Capture the cell that displays the provided text and extract its [X, Y] central coordinate. 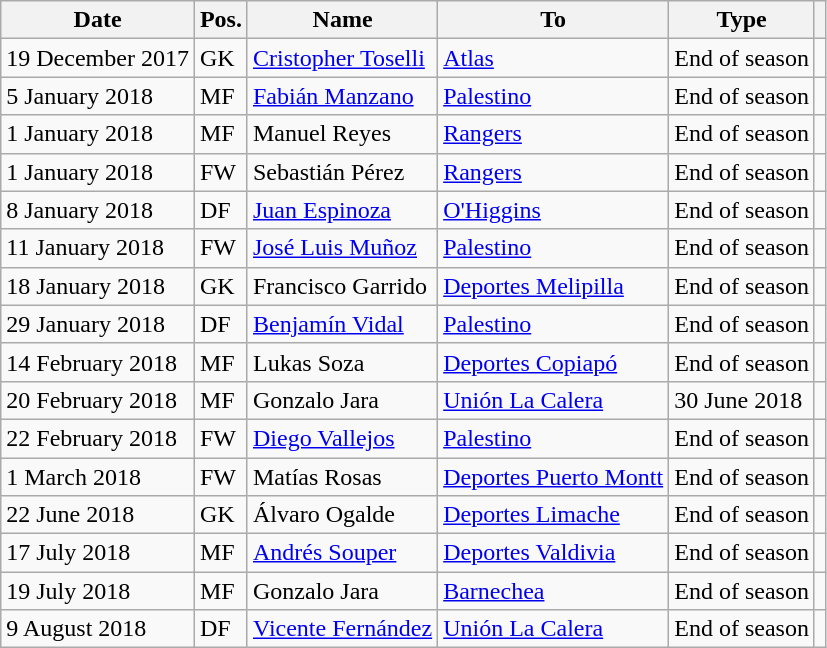
11 January 2018 [98, 248]
Manuel Reyes [342, 134]
9 August 2018 [98, 629]
O'Higgins [554, 210]
17 July 2018 [98, 553]
8 January 2018 [98, 210]
Pos. [220, 20]
José Luis Muñoz [342, 248]
Barnechea [554, 591]
Francisco Garrido [342, 286]
Lukas Soza [342, 362]
Name [342, 20]
Diego Vallejos [342, 438]
Matías Rosas [342, 477]
Cristopher Toselli [342, 58]
Deportes Puerto Montt [554, 477]
22 February 2018 [98, 438]
5 January 2018 [98, 96]
19 December 2017 [98, 58]
Date [98, 20]
Deportes Melipilla [554, 286]
29 January 2018 [98, 324]
Juan Espinoza [342, 210]
Sebastián Pérez [342, 172]
20 February 2018 [98, 400]
22 June 2018 [98, 515]
19 July 2018 [98, 591]
Atlas [554, 58]
Deportes Limache [554, 515]
Álvaro Ogalde [342, 515]
Fabián Manzano [342, 96]
18 January 2018 [98, 286]
1 March 2018 [98, 477]
Type [742, 20]
14 February 2018 [98, 362]
To [554, 20]
Deportes Valdivia [554, 553]
Andrés Souper [342, 553]
Vicente Fernández [342, 629]
Benjamín Vidal [342, 324]
Deportes Copiapó [554, 362]
30 June 2018 [742, 400]
